Locate the cell with the specified text and output its [x, y] center coordinate. 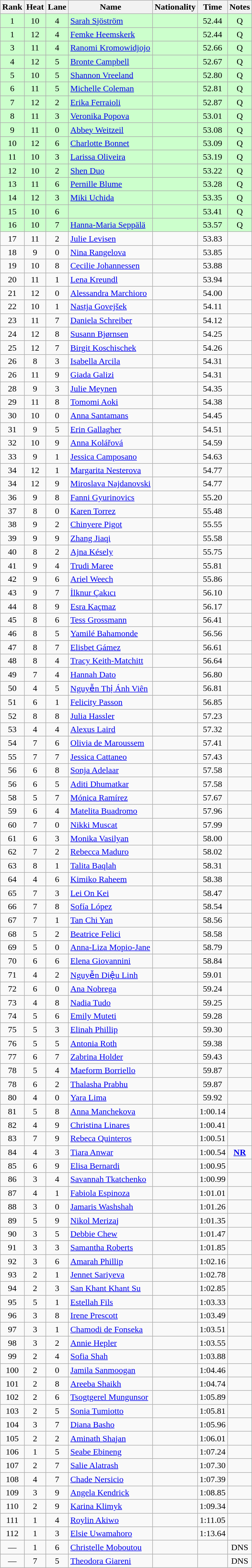
15 [12, 211]
85 [12, 1166]
53.22 [213, 171]
58.31 [213, 866]
1:01.01 [213, 1193]
Zhang Jiaqi [110, 538]
1:05.81 [213, 1411]
Nationality [175, 7]
Femke Heemskerk [110, 34]
Tess Grossmann [110, 620]
Yamilé Bahamonde [110, 634]
53.83 [213, 239]
Shen Duo [110, 171]
1:03.51 [213, 1329]
33 [12, 457]
1:08.85 [213, 1493]
Erin Gallagher [110, 429]
18 [12, 252]
54.11 [213, 307]
45 [12, 620]
Time [213, 7]
Michelle Coleman [110, 89]
1:02.78 [213, 1275]
67 [12, 920]
Erika Ferraioli [110, 102]
58 [12, 798]
100 [12, 1370]
56.56 [213, 634]
Anna Manchekova [110, 1111]
Matelita Buadromo [110, 811]
82 [12, 1125]
Savannah Tkatchenko [110, 1179]
Nikki Muscat [110, 825]
Trudi Maree [110, 565]
Anna Santamans [110, 416]
56.61 [213, 647]
102 [12, 1397]
Shannon Vreeland [110, 75]
1:03.88 [213, 1357]
54.12 [213, 320]
57.43 [213, 757]
1:04.46 [213, 1370]
Miroslava Najdanovski [110, 484]
1:04.74 [213, 1384]
Nguyễn Diệu Linh [110, 975]
Ajna Késely [110, 552]
31 [12, 429]
95 [12, 1302]
1:03.49 [213, 1316]
Birgit Koschischek [110, 347]
54.35 [213, 388]
Elinah Phillip [110, 1029]
Sofía López [110, 906]
25 [12, 347]
52.87 [213, 102]
50 [12, 688]
43 [12, 593]
91 [12, 1247]
57.41 [213, 743]
53 [12, 730]
Zabrina Holder [110, 1057]
1:05.89 [213, 1397]
1:01.47 [213, 1234]
Veronika Popova [110, 116]
57.32 [213, 730]
55.20 [213, 497]
86 [12, 1179]
Alexus Laird [110, 730]
Thalasha Prabhu [110, 1084]
1:01.85 [213, 1247]
80 [12, 1098]
Bronte Campbell [110, 62]
55 [12, 757]
56.85 [213, 702]
16 [12, 225]
Chade Nersicio [110, 1479]
52 [12, 716]
99 [12, 1357]
84 [12, 1152]
Nina Rangelova [110, 252]
Areeba Shaikh [110, 1384]
Elisbet Gámez [110, 647]
54.38 [213, 402]
1:01.35 [213, 1220]
Annie Hepler [110, 1343]
32 [12, 443]
42 [12, 579]
76 [12, 1043]
Talita Baqlah [110, 866]
17 [12, 239]
1:00.54 [213, 1152]
47 [12, 647]
58.38 [213, 879]
Alessandra Marchioro [110, 293]
112 [12, 1534]
105 [12, 1438]
56.64 [213, 661]
Rebecca Maduro [110, 852]
14 [12, 198]
Nadia Tudo [110, 1002]
58.54 [213, 906]
Sarah Sjöström [110, 21]
57.23 [213, 716]
Rebeca Quinteros [110, 1139]
29 [12, 402]
48 [12, 661]
53.19 [213, 157]
Nastja Govejšek [110, 307]
Tomomi Aoki [110, 402]
58.84 [213, 961]
54.59 [213, 443]
62 [12, 852]
56.41 [213, 620]
38 [12, 525]
Karina Klimyk [110, 1506]
58.79 [213, 948]
55.81 [213, 565]
96 [12, 1316]
1:03.33 [213, 1302]
46 [12, 634]
Irene Prescott [110, 1316]
59.28 [213, 1016]
Julie Meynen [110, 388]
56.17 [213, 607]
59 [12, 811]
53.09 [213, 143]
Olivia de Maroussem [110, 743]
Margarita Nesterova [110, 470]
San Khant Khant Su [110, 1289]
1:07.30 [213, 1465]
Ariel Weech [110, 579]
44 [12, 607]
1:00.95 [213, 1166]
53.85 [213, 252]
54.00 [213, 293]
56.80 [213, 675]
Aminath Shajan [110, 1438]
Kimiko Raheem [110, 879]
83 [12, 1139]
75 [12, 1029]
Chinyere Pigot [110, 525]
107 [12, 1465]
52.80 [213, 75]
Yara Lima [110, 1098]
22 [12, 307]
1:00.51 [213, 1139]
92 [12, 1261]
59.01 [213, 975]
19 [12, 266]
28 [12, 388]
58.47 [213, 893]
Tsogtgerel Mungunsor [110, 1397]
109 [12, 1493]
Diana Basho [110, 1425]
Ranomi Kromowidjojo [110, 48]
23 [12, 320]
Hannah Dato [110, 675]
103 [12, 1411]
Miki Uchida [110, 198]
Sofia Shah [110, 1357]
53.28 [213, 184]
Jennet Sariyeva [110, 1275]
90 [12, 1234]
104 [12, 1425]
60 [12, 825]
57.96 [213, 811]
Estellah Fils [110, 1302]
Nguyễn Thị Ánh Viên [110, 688]
55.86 [213, 579]
52.81 [213, 89]
56.81 [213, 688]
Lei On Kei [110, 893]
Giada Galizi [110, 375]
Name [110, 7]
Jessica Cattaneo [110, 757]
52.66 [213, 48]
56.10 [213, 593]
65 [12, 893]
53.41 [213, 211]
Heat [35, 7]
1:06.01 [213, 1438]
Nikol Merizaj [110, 1220]
77 [12, 1057]
Debbie Chew [110, 1234]
Jamaris Washshah [110, 1207]
68 [12, 934]
54.26 [213, 347]
Antonia Roth [110, 1043]
Theodora Giareni [110, 1561]
Larissa Oliveira [110, 157]
Lena Kreundl [110, 279]
39 [12, 538]
54.45 [213, 416]
111 [12, 1520]
Elena Giovannini [110, 961]
Amarah Phillip [110, 1261]
72 [12, 989]
Elsie Uwamahoro [110, 1534]
24 [12, 334]
Angela Kendrick [110, 1493]
58.02 [213, 852]
55.58 [213, 538]
1:00.14 [213, 1111]
1:09.34 [213, 1506]
70 [12, 961]
Jessica Camposano [110, 457]
Cecilie Johannessen [110, 266]
55.55 [213, 525]
Isabella Arcila [110, 361]
Tracy Keith-Matchitt [110, 661]
Tan Chi Yan [110, 920]
40 [12, 552]
Abbey Weitzeil [110, 130]
1:13.64 [213, 1534]
61 [12, 838]
53.35 [213, 198]
30 [12, 416]
74 [12, 1016]
59.24 [213, 989]
53.88 [213, 266]
59.43 [213, 1057]
53.57 [213, 225]
94 [12, 1289]
54 [12, 743]
54.51 [213, 429]
Monika Vasilyan [110, 838]
52.67 [213, 62]
54.25 [213, 334]
Samantha Roberts [110, 1247]
NR [239, 1152]
97 [12, 1329]
Mónica Ramírez [110, 798]
Aditi Dhumatkar [110, 784]
Elisa Bernardi [110, 1166]
Chamodi de Fonseka [110, 1329]
53.08 [213, 130]
110 [12, 1506]
Karen Torrez [110, 511]
Lane [57, 7]
Tiara Anwar [110, 1152]
Beatrice Felici [110, 934]
51 [12, 702]
Charlotte Bonnet [110, 143]
1:01.26 [213, 1207]
1:00.41 [213, 1125]
41 [12, 565]
Hanna-Maria Seppälä [110, 225]
Daniela Schreiber [110, 320]
55.48 [213, 511]
81 [12, 1111]
Ana Nobrega [110, 989]
58.56 [213, 920]
1:07.24 [213, 1452]
21 [12, 293]
58.58 [213, 934]
20 [12, 279]
36 [12, 497]
63 [12, 866]
49 [12, 675]
59.38 [213, 1043]
58.00 [213, 838]
108 [12, 1479]
Fanni Gyurinovics [110, 497]
106 [12, 1452]
88 [12, 1207]
55.75 [213, 552]
Notes [239, 7]
53.01 [213, 116]
57.99 [213, 825]
69 [12, 948]
64 [12, 879]
73 [12, 1002]
93 [12, 1275]
1:05.96 [213, 1425]
Salie Alatrash [110, 1465]
Christelle Moboutou [110, 1547]
59.30 [213, 1029]
Jamila Sanmoogan [110, 1370]
Sonja Adelaar [110, 770]
Maeform Borriello [110, 1071]
1:02.16 [213, 1261]
101 [12, 1384]
57.67 [213, 798]
59.92 [213, 1098]
Emily Muteti [110, 1016]
98 [12, 1343]
Fabiola Espinoza [110, 1193]
Roylin Akiwo [110, 1520]
71 [12, 975]
53.94 [213, 279]
13 [12, 184]
Anna-Liza Mopio-Jane [110, 948]
Seabe Ebineng [110, 1452]
1:03.55 [213, 1343]
Christina Linares [110, 1125]
54.63 [213, 457]
Julia Hassler [110, 716]
1:11.05 [213, 1520]
Anna Kolářová [110, 443]
İlknur Çakıcı [110, 593]
1:02.85 [213, 1289]
Pernille Blume [110, 184]
66 [12, 906]
Sonia Tumiotto [110, 1411]
1:07.39 [213, 1479]
Esra Kaçmaz [110, 607]
37 [12, 511]
Susann Bjørnsen [110, 334]
Julie Levisen [110, 239]
Rank [12, 7]
1:00.99 [213, 1179]
87 [12, 1193]
Felicity Passon [110, 702]
59.25 [213, 1002]
89 [12, 1220]
